Pinpoint the cell where the given text exists, returning its (x, y) midpoint coordinate. 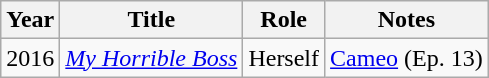
Notes (407, 20)
Title (152, 20)
Role (284, 20)
2016 (30, 58)
My Horrible Boss (152, 58)
Year (30, 20)
Cameo (Ep. 13) (407, 58)
Herself (284, 58)
